Extract the (X, Y) coordinate from the center of the cell holding the provided text.  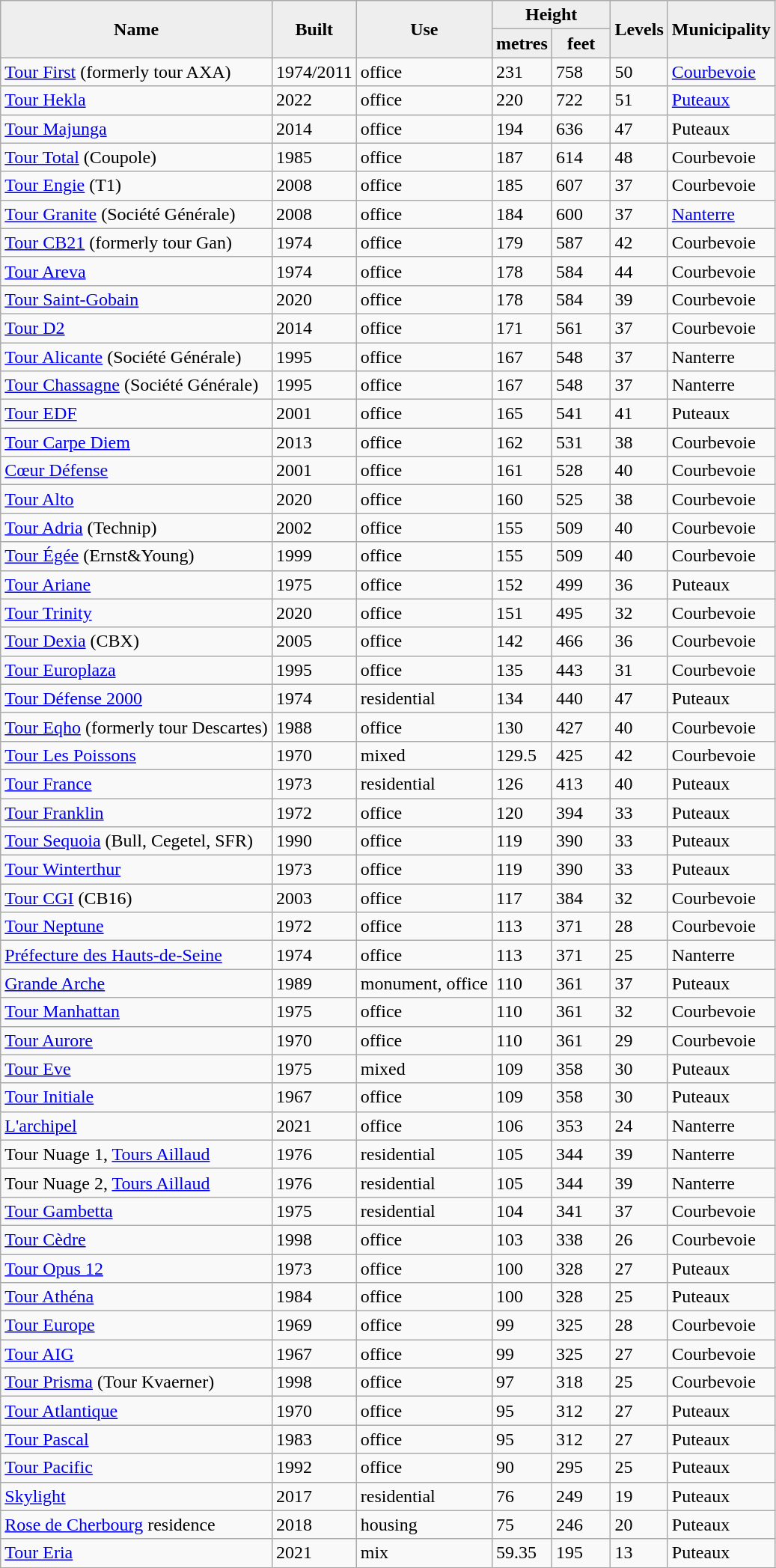
607 (581, 186)
179 (522, 242)
184 (522, 214)
106 (522, 1126)
Tour Gambetta (136, 1211)
Tour Eve (136, 1069)
394 (581, 812)
117 (522, 898)
Grande Arche (136, 983)
Tour Opus 12 (136, 1269)
1969 (314, 1326)
1984 (314, 1297)
Tour Total (Coupole) (136, 157)
Tour Saint-Gobain (136, 299)
Tour Trinity (136, 613)
monument, office (424, 983)
758 (581, 72)
Tour EDF (136, 414)
housing (424, 1525)
Tour Dexia (CBX) (136, 641)
Tour Carpe Diem (136, 442)
194 (522, 129)
Tour Pascal (136, 1439)
Tour Europlaza (136, 670)
427 (581, 727)
134 (522, 698)
151 (522, 613)
Tour Adria (Technip) (136, 528)
495 (581, 613)
Tour Eqho (formerly tour Descartes) (136, 727)
Tour Égée (Ernst&Young) (136, 556)
24 (639, 1126)
104 (522, 1211)
Tour Prisma (Tour Kvaerner) (136, 1382)
Built (314, 29)
Tour France (136, 784)
152 (522, 585)
1999 (314, 556)
Tour Aurore (136, 1040)
338 (581, 1239)
528 (581, 471)
1989 (314, 983)
Tour First (formerly tour AXA) (136, 72)
Tour Europe (136, 1326)
195 (581, 1553)
75 (522, 1525)
Levels (639, 29)
2018 (314, 1525)
20 (639, 1525)
187 (522, 157)
Tour Neptune (136, 927)
160 (522, 499)
600 (581, 214)
Municipality (721, 29)
L'archipel (136, 1126)
Tour Majunga (136, 129)
161 (522, 471)
1990 (314, 841)
413 (581, 784)
126 (522, 784)
31 (639, 670)
722 (581, 100)
246 (581, 1525)
Tour Alicante (Société Générale) (136, 357)
59.35 (522, 1553)
165 (522, 414)
Tour Atlantique (136, 1411)
Tour CGI (CB16) (136, 898)
466 (581, 641)
metres (522, 43)
Tour D2 (136, 328)
1992 (314, 1468)
587 (581, 242)
130 (522, 727)
76 (522, 1496)
97 (522, 1382)
1983 (314, 1439)
1985 (314, 157)
Tour Chassagne (Société Générale) (136, 385)
231 (522, 72)
Tour Athéna (136, 1297)
384 (581, 898)
90 (522, 1468)
13 (639, 1553)
636 (581, 129)
440 (581, 698)
Tour Sequoia (Bull, Cegetel, SFR) (136, 841)
Tour Nuage 2, Tours Aillaud (136, 1183)
Tour Défense 2000 (136, 698)
Tour Hekla (136, 100)
Tour AIG (136, 1354)
Height (551, 15)
185 (522, 186)
614 (581, 157)
2017 (314, 1496)
19 (639, 1496)
41 (639, 414)
Tour Manhattan (136, 1012)
2002 (314, 528)
135 (522, 670)
29 (639, 1040)
541 (581, 414)
Tour Engie (T1) (136, 186)
341 (581, 1211)
Tour Franklin (136, 812)
44 (639, 271)
129.5 (522, 755)
1988 (314, 727)
220 (522, 100)
feet (581, 43)
2003 (314, 898)
295 (581, 1468)
Tour CB21 (formerly tour Gan) (136, 242)
Tour Granite (Société Générale) (136, 214)
425 (581, 755)
Tour Nuage 1, Tours Aillaud (136, 1154)
mix (424, 1553)
Tour Initiale (136, 1097)
249 (581, 1496)
Tour Cèdre (136, 1239)
Tour Ariane (136, 585)
Préfecture des Hauts-de-Seine (136, 955)
171 (522, 328)
Tour Pacific (136, 1468)
353 (581, 1126)
Skylight (136, 1496)
162 (522, 442)
Tour Eria (136, 1553)
499 (581, 585)
103 (522, 1239)
Cœur Défense (136, 471)
Tour Winterthur (136, 870)
2022 (314, 100)
318 (581, 1382)
26 (639, 1239)
1974/2011 (314, 72)
Tour Les Poissons (136, 755)
50 (639, 72)
51 (639, 100)
Use (424, 29)
443 (581, 670)
Rose de Cherbourg residence (136, 1525)
120 (522, 812)
Tour Alto (136, 499)
2005 (314, 641)
531 (581, 442)
525 (581, 499)
48 (639, 157)
2013 (314, 442)
Name (136, 29)
561 (581, 328)
142 (522, 641)
Tour Areva (136, 271)
